Scan for the cell matching the given text and deliver its (X, Y) coordinate at center. 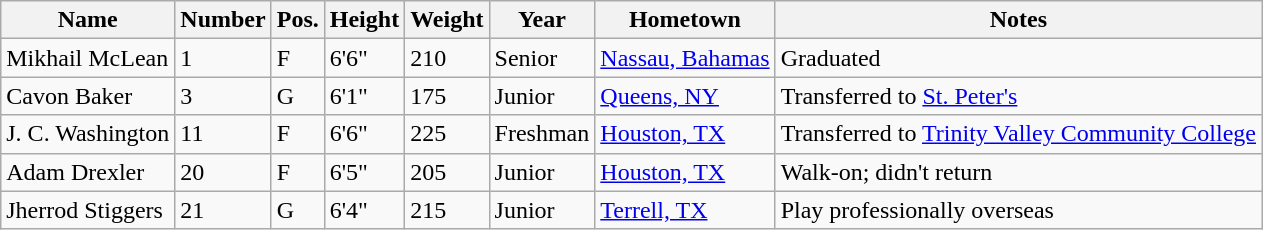
6'4" (364, 210)
Notes (1018, 20)
Terrell, TX (685, 210)
Transferred to Trinity Valley Community College (1018, 134)
6'1" (364, 96)
175 (447, 96)
Mikhail McLean (88, 58)
Transferred to St. Peter's (1018, 96)
Year (542, 20)
Name (88, 20)
Number (223, 20)
Adam Drexler (88, 172)
J. C. Washington (88, 134)
Senior (542, 58)
1 (223, 58)
Height (364, 20)
3 (223, 96)
Cavon Baker (88, 96)
Freshman (542, 134)
21 (223, 210)
11 (223, 134)
Jherrod Stiggers (88, 210)
Pos. (298, 20)
215 (447, 210)
210 (447, 58)
Queens, NY (685, 96)
Weight (447, 20)
Play professionally overseas (1018, 210)
Hometown (685, 20)
20 (223, 172)
Graduated (1018, 58)
225 (447, 134)
Walk-on; didn't return (1018, 172)
6'5" (364, 172)
205 (447, 172)
Nassau, Bahamas (685, 58)
